Extract the (X, Y) coordinate from the center of the cell holding the provided text.  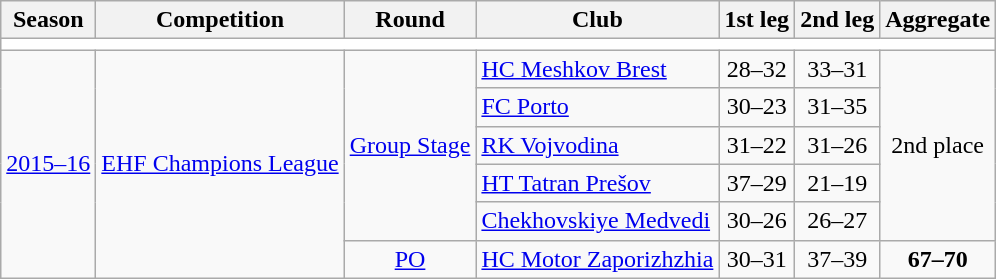
33–31 (838, 69)
Round (410, 20)
28–32 (757, 69)
30–31 (757, 259)
30–26 (757, 221)
EHF Champions League (220, 164)
Group Stage (410, 145)
37–39 (838, 259)
Aggregate (938, 20)
FC Porto (598, 107)
31–35 (838, 107)
2015–16 (48, 164)
Club (598, 20)
HT Tatran Prešov (598, 183)
21–19 (838, 183)
RK Vojvodina (598, 145)
HC Motor Zaporizhzhia (598, 259)
2nd leg (838, 20)
2nd place (938, 145)
67–70 (938, 259)
31–22 (757, 145)
26–27 (838, 221)
30–23 (757, 107)
1st leg (757, 20)
37–29 (757, 183)
Season (48, 20)
HC Meshkov Brest (598, 69)
Competition (220, 20)
Chekhovskiye Medvedi (598, 221)
31–26 (838, 145)
PO (410, 259)
